Return [X, Y] of the center of cell containing provided text 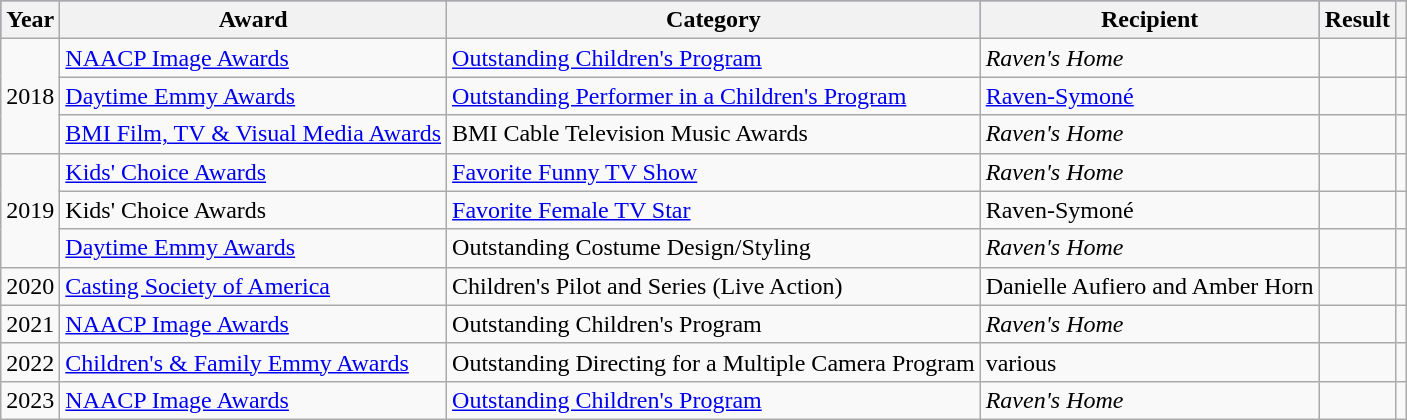
Outstanding Directing for a Multiple Camera Program [714, 362]
Children's & Family Emmy Awards [254, 362]
2020 [30, 286]
BMI Cable Television Music Awards [714, 134]
Outstanding Performer in a Children's Program [714, 96]
Children's Pilot and Series (Live Action) [714, 286]
Year [30, 20]
Casting Society of America [254, 286]
Category [714, 20]
Recipient [1150, 20]
Favorite Female TV Star [714, 210]
Favorite Funny TV Show [714, 172]
2022 [30, 362]
Award [254, 20]
2023 [30, 400]
various [1150, 362]
BMI Film, TV & Visual Media Awards [254, 134]
2021 [30, 324]
Result [1357, 20]
Danielle Aufiero and Amber Horn [1150, 286]
2019 [30, 210]
Outstanding Costume Design/Styling [714, 248]
2018 [30, 96]
